Return [x, y] of the center of cell containing provided text 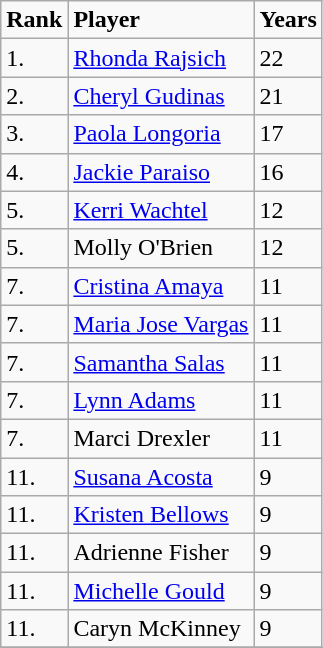
Maria Jose Vargas [161, 324]
Kerri Wachtel [161, 210]
Molly O'Brien [161, 248]
Caryn McKinney [161, 629]
3. [34, 134]
Cheryl Gudinas [161, 96]
Susana Acosta [161, 477]
4. [34, 172]
21 [288, 96]
Kristen Bellows [161, 515]
Samantha Salas [161, 362]
Lynn Adams [161, 400]
Adrienne Fisher [161, 553]
22 [288, 58]
Years [288, 20]
1. [34, 58]
2. [34, 96]
Paola Longoria [161, 134]
Rhonda Rajsich [161, 58]
Rank [34, 20]
17 [288, 134]
Jackie Paraiso [161, 172]
16 [288, 172]
Marci Drexler [161, 438]
Michelle Gould [161, 591]
Player [161, 20]
Cristina Amaya [161, 286]
